Scan for the cell matching the given text and deliver its [X, Y] coordinate at center. 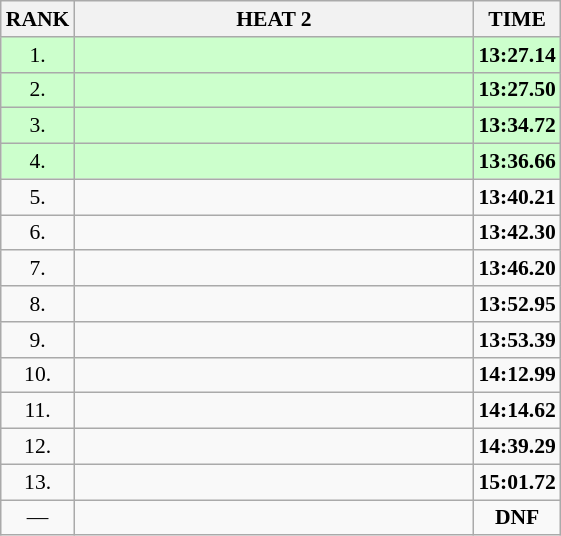
HEAT 2 [274, 19]
10. [38, 375]
7. [38, 269]
9. [38, 340]
13:36.66 [516, 162]
14:39.29 [516, 447]
RANK [38, 19]
4. [38, 162]
13:34.72 [516, 126]
13:27.50 [516, 90]
8. [38, 304]
14:14.62 [516, 411]
13:53.39 [516, 340]
13:40.21 [516, 197]
1. [38, 55]
TIME [516, 19]
2. [38, 90]
13:46.20 [516, 269]
13:27.14 [516, 55]
3. [38, 126]
11. [38, 411]
DNF [516, 518]
— [38, 518]
13. [38, 482]
12. [38, 447]
13:52.95 [516, 304]
5. [38, 197]
14:12.99 [516, 375]
15:01.72 [516, 482]
13:42.30 [516, 233]
6. [38, 233]
